For the text-containing cell, return its midpoint in [x, y] coordinate format. 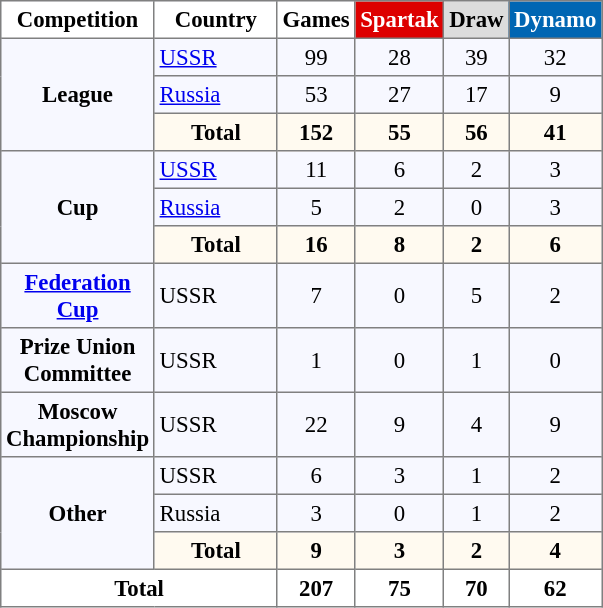
Games [316, 20]
62 [556, 588]
Dynamo [556, 20]
Draw [476, 20]
99 [316, 57]
28 [400, 57]
Federation Cup [78, 295]
11 [316, 170]
17 [476, 95]
207 [316, 588]
Competition [78, 20]
Cup [78, 207]
Prize Union Committee [78, 360]
Other [78, 513]
53 [316, 95]
Moscow Championship [78, 424]
56 [476, 132]
7 [316, 295]
27 [400, 95]
Spartak [400, 20]
Country [216, 20]
32 [556, 57]
152 [316, 132]
39 [476, 57]
League [78, 94]
22 [316, 424]
75 [400, 588]
55 [400, 132]
16 [316, 245]
8 [400, 245]
41 [556, 132]
70 [476, 588]
